Output the (x, y) coordinate of the center of the cell containing the given text.  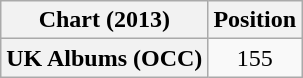
UK Albums (OCC) (104, 58)
Chart (2013) (104, 20)
Position (255, 20)
155 (255, 58)
